Determine the (X, Y) coordinate at the center of the cell enclosing the given text.  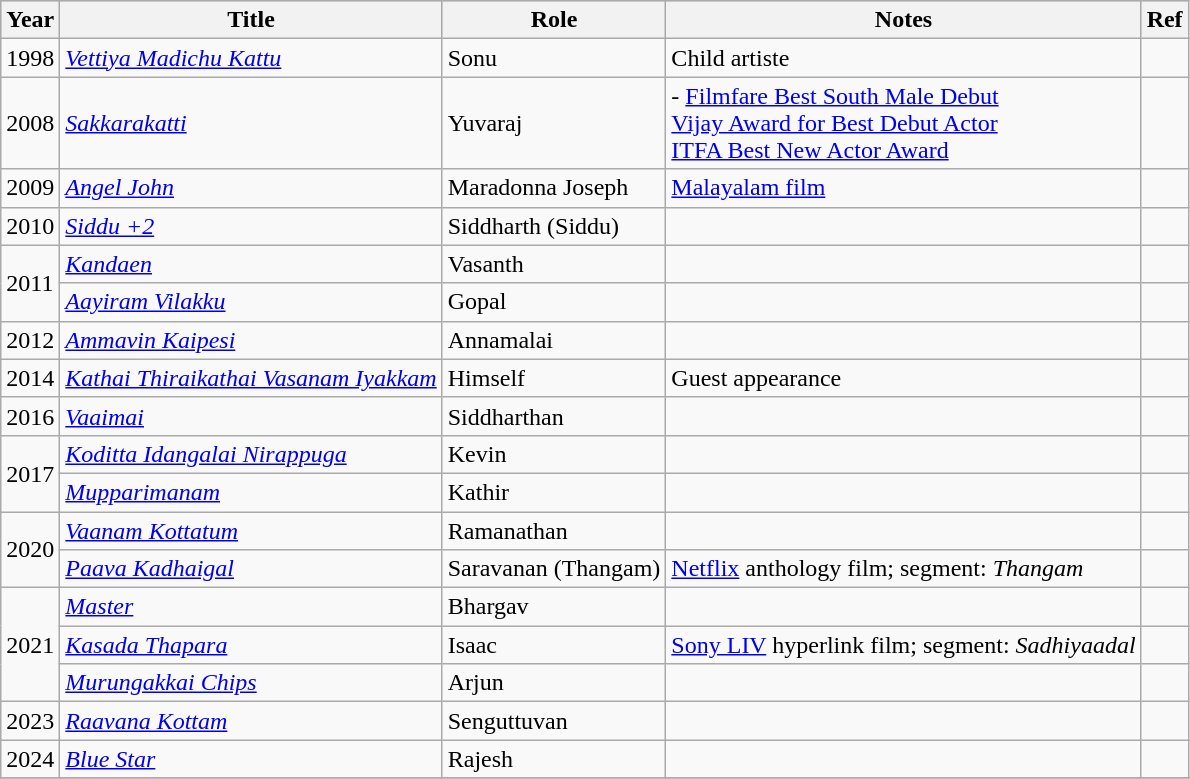
2012 (30, 340)
2023 (30, 721)
2011 (30, 283)
Kathir (554, 492)
1998 (30, 58)
Kandaen (251, 264)
Ramanathan (554, 531)
Gopal (554, 302)
Raavana Kottam (251, 721)
Aayiram Vilakku (251, 302)
Koditta Idangalai Nirappuga (251, 454)
Sonu (554, 58)
Saravanan (Thangam) (554, 569)
Kasada Thapara (251, 645)
2024 (30, 759)
Notes (904, 20)
2009 (30, 188)
Senguttuvan (554, 721)
2010 (30, 226)
2020 (30, 550)
Sakkarakatti (251, 123)
Arjun (554, 683)
Child artiste (904, 58)
Angel John (251, 188)
Annamalai (554, 340)
Bhargav (554, 607)
Siddharth (Siddu) (554, 226)
Vettiya Madichu Kattu (251, 58)
Vasanth (554, 264)
Vaanam Kottatum (251, 531)
Mupparimanam (251, 492)
- Filmfare Best South Male DebutVijay Award for Best Debut ActorITFA Best New Actor Award (904, 123)
Malayalam film (904, 188)
Himself (554, 378)
Ref (1164, 20)
Guest appearance (904, 378)
Yuvaraj (554, 123)
2014 (30, 378)
Kathai Thiraikathai Vasanam Iyakkam (251, 378)
Murungakkai Chips (251, 683)
Master (251, 607)
Siddu +2 (251, 226)
2016 (30, 416)
Year (30, 20)
Siddharthan (554, 416)
Vaaimai (251, 416)
Sony LIV hyperlink film; segment: Sadhiyaadal (904, 645)
Ammavin Kaipesi (251, 340)
Maradonna Joseph (554, 188)
Title (251, 20)
Isaac (554, 645)
Blue Star (251, 759)
Role (554, 20)
Rajesh (554, 759)
Netflix anthology film; segment: Thangam (904, 569)
Paava Kadhaigal (251, 569)
2021 (30, 645)
2017 (30, 473)
2008 (30, 123)
Kevin (554, 454)
